Provide the (x, y) coordinate of the cell's center where the given text is located.  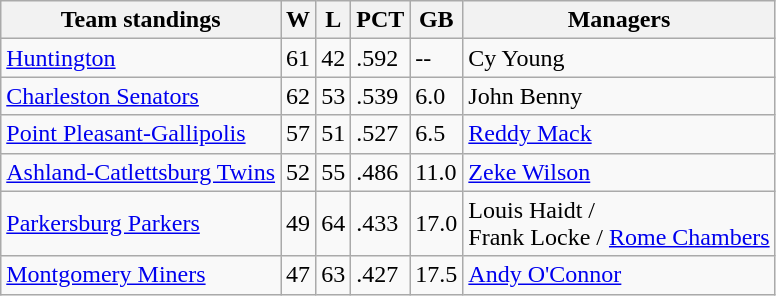
17.0 (436, 224)
42 (334, 58)
49 (298, 224)
.592 (380, 58)
63 (334, 275)
.527 (380, 134)
Team standings (141, 20)
57 (298, 134)
6.5 (436, 134)
17.5 (436, 275)
Parkersburg Parkers (141, 224)
Andy O'Connor (619, 275)
51 (334, 134)
Cy Young (619, 58)
Charleston Senators (141, 96)
55 (334, 172)
Managers (619, 20)
53 (334, 96)
52 (298, 172)
.486 (380, 172)
11.0 (436, 172)
.433 (380, 224)
.427 (380, 275)
W (298, 20)
Zeke Wilson (619, 172)
Louis Haidt /Frank Locke / Rome Chambers (619, 224)
47 (298, 275)
6.0 (436, 96)
Montgomery Miners (141, 275)
64 (334, 224)
GB (436, 20)
Huntington (141, 58)
61 (298, 58)
Reddy Mack (619, 134)
Ashland-Catlettsburg Twins (141, 172)
PCT (380, 20)
-- (436, 58)
.539 (380, 96)
62 (298, 96)
Point Pleasant-Gallipolis (141, 134)
John Benny (619, 96)
L (334, 20)
